Provide the [x, y] coordinate of the cell's center where the given text is located.  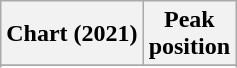
Chart (2021) [72, 34]
Peakposition [189, 34]
